Find where the given text appears and provide that cell's center as [x, y] coordinate. 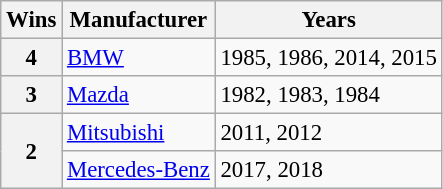
Years [328, 20]
1985, 1986, 2014, 2015 [328, 58]
4 [32, 58]
2 [32, 152]
BMW [139, 58]
Mercedes-Benz [139, 170]
Manufacturer [139, 20]
Mitsubishi [139, 133]
2017, 2018 [328, 170]
Wins [32, 20]
1982, 1983, 1984 [328, 95]
Mazda [139, 95]
3 [32, 95]
2011, 2012 [328, 133]
